From the cell containing the given text, extract its center point as [X, Y] coordinate. 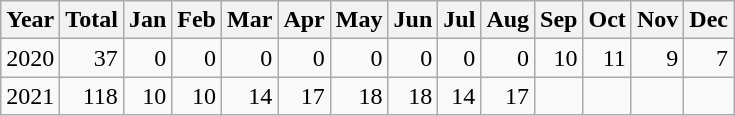
7 [709, 58]
11 [607, 58]
Nov [657, 20]
9 [657, 58]
Jan [147, 20]
Mar [250, 20]
Jun [413, 20]
Sep [559, 20]
Jul [460, 20]
2020 [30, 58]
Oct [607, 20]
37 [92, 58]
118 [92, 96]
Apr [304, 20]
Aug [508, 20]
Dec [709, 20]
May [359, 20]
Total [92, 20]
Feb [197, 20]
2021 [30, 96]
Year [30, 20]
